For the text-containing cell, return its midpoint in (x, y) coordinate format. 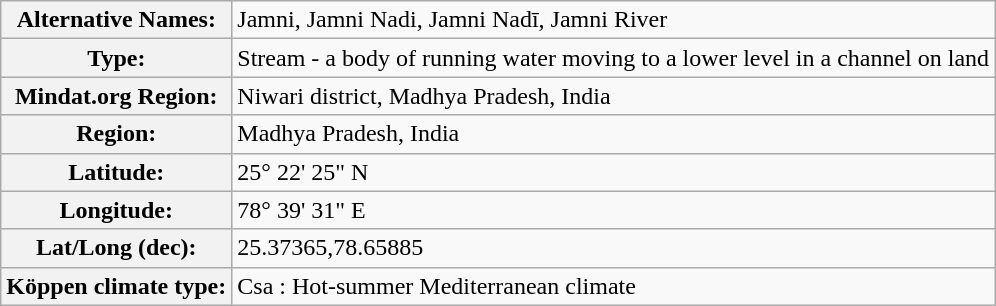
25° 22' 25" N (614, 172)
Lat/Long (dec): (116, 248)
Mindat.org Region: (116, 96)
Niwari district, Madhya Pradesh, India (614, 96)
Latitude: (116, 172)
Type: (116, 58)
78° 39' 31" E (614, 210)
Longitude: (116, 210)
Köppen climate type: (116, 286)
Region: (116, 134)
Alternative Names: (116, 20)
Jamni, Jamni Nadi, Jamni Nadī, Jamni River (614, 20)
Stream - a body of running water moving to a lower level in a channel on land (614, 58)
Madhya Pradesh, India (614, 134)
25.37365,78.65885 (614, 248)
Csa : Hot-summer Mediterranean climate (614, 286)
